Output the (x, y) coordinate of the center of the cell containing the given text.  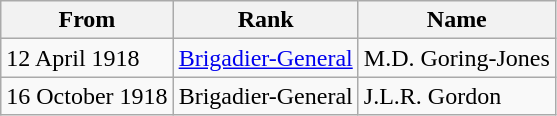
12 April 1918 (87, 58)
From (87, 20)
16 October 1918 (87, 96)
Rank (266, 20)
J.L.R. Gordon (456, 96)
Name (456, 20)
M.D. Goring-Jones (456, 58)
